Return the [X, Y] coordinate for the center point of the cell that contains the specified text.  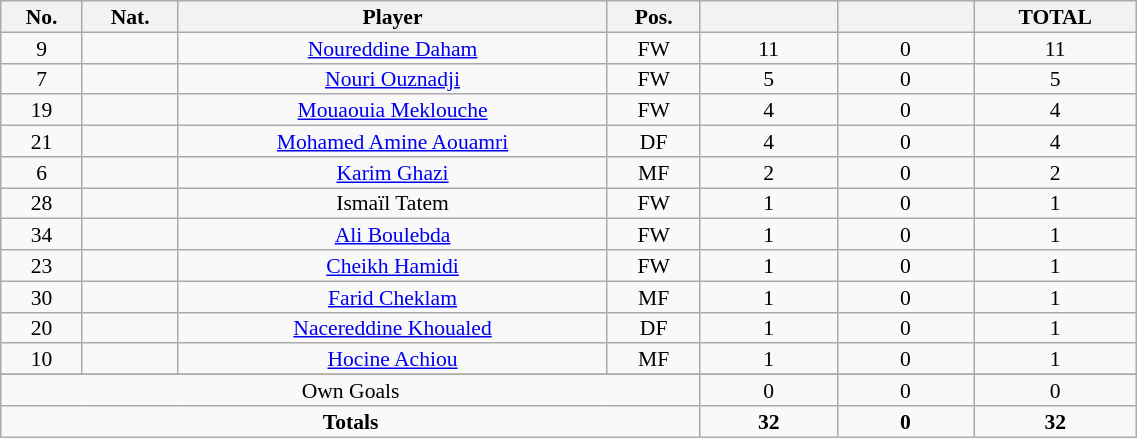
20 [42, 328]
6 [42, 172]
Ismaïl Tatem [392, 204]
Pos. [654, 16]
Player [392, 16]
30 [42, 296]
9 [42, 48]
Karim Ghazi [392, 172]
Totals [351, 422]
Farid Cheklam [392, 296]
Nouri Ouznadji [392, 78]
19 [42, 110]
Nacereddine Khoualed [392, 328]
Noureddine Daham [392, 48]
28 [42, 204]
Mouaouia Meklouche [392, 110]
No. [42, 16]
23 [42, 266]
Nat. [130, 16]
10 [42, 360]
Ali Boulebda [392, 234]
21 [42, 142]
Mohamed Amine Aouamri [392, 142]
Own Goals [351, 390]
Cheikh Hamidi [392, 266]
7 [42, 78]
TOTAL [1056, 16]
Hocine Achiou [392, 360]
34 [42, 234]
